Extract the (X, Y) coordinate from the center of the cell holding the provided text.  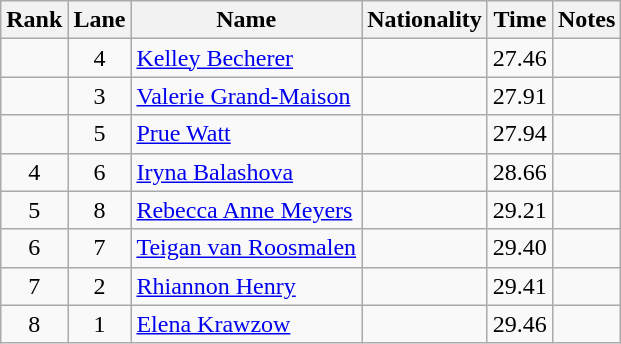
29.46 (520, 324)
Kelley Becherer (246, 58)
29.41 (520, 286)
Name (246, 20)
27.46 (520, 58)
27.91 (520, 96)
Teigan van Roosmalen (246, 248)
Rank (34, 20)
29.40 (520, 248)
29.21 (520, 210)
Valerie Grand-Maison (246, 96)
Prue Watt (246, 134)
Lane (100, 20)
2 (100, 286)
Iryna Balashova (246, 172)
27.94 (520, 134)
28.66 (520, 172)
1 (100, 324)
Notes (586, 20)
Rebecca Anne Meyers (246, 210)
Time (520, 20)
Elena Krawzow (246, 324)
3 (100, 96)
Rhiannon Henry (246, 286)
Nationality (425, 20)
